Return (X, Y) of the center of cell containing provided text 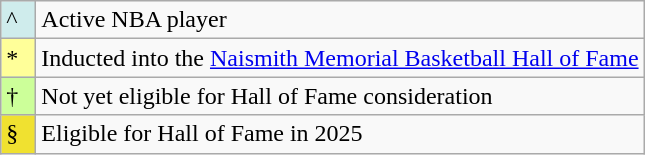
^ (18, 20)
Active NBA player (340, 20)
Not yet eligible for Hall of Fame consideration (340, 96)
* (18, 58)
Eligible for Hall of Fame in 2025 (340, 134)
† (18, 96)
§ (18, 134)
Inducted into the Naismith Memorial Basketball Hall of Fame (340, 58)
